Find where the given text appears and provide that cell's center as [X, Y] coordinate. 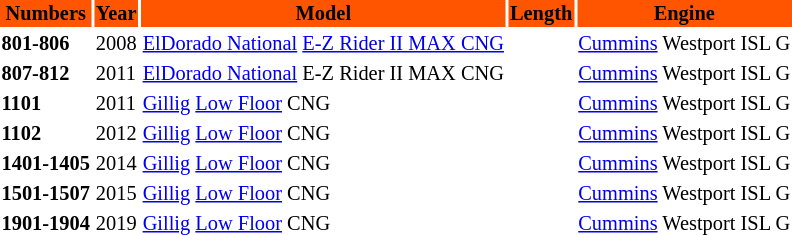
1101 [46, 104]
Year [116, 14]
1401-1405 [46, 164]
801-806 [46, 44]
2012 [116, 134]
1501-1507 [46, 194]
1102 [46, 134]
807-812 [46, 74]
2008 [116, 44]
Model [323, 14]
2015 [116, 194]
Engine [684, 14]
Length [540, 14]
Numbers [46, 14]
2014 [116, 164]
